Scan for the cell matching the given text and deliver its (X, Y) coordinate at center. 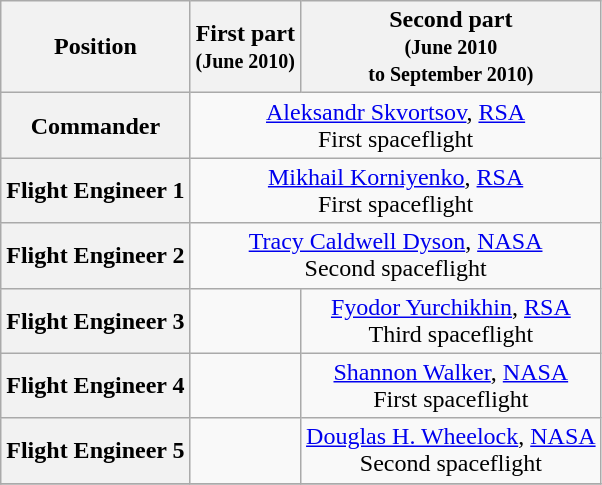
Flight Engineer 2 (96, 256)
Shannon Walker, NASAFirst spaceflight (452, 386)
Fyodor Yurchikhin, RSAThird spaceflight (452, 320)
Tracy Caldwell Dyson, NASASecond spaceflight (396, 256)
Flight Engineer 5 (96, 450)
Commander (96, 126)
Flight Engineer 1 (96, 190)
Flight Engineer 4 (96, 386)
Flight Engineer 3 (96, 320)
Douglas H. Wheelock, NASASecond spaceflight (452, 450)
Aleksandr Skvortsov, RSAFirst spaceflight (396, 126)
Second part(June 2010 to September 2010) (452, 47)
First part(June 2010) (245, 47)
Position (96, 47)
Mikhail Korniyenko, RSAFirst spaceflight (396, 190)
